Identify which cell holds the provided text, then report its [x, y] central coordinate. 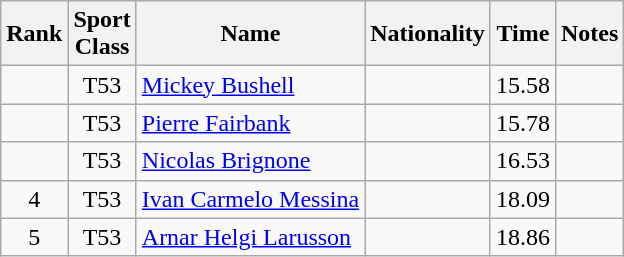
SportClass [102, 34]
Mickey Bushell [250, 85]
Pierre Fairbank [250, 123]
5 [34, 237]
15.78 [522, 123]
Nicolas Brignone [250, 161]
18.86 [522, 237]
Rank [34, 34]
Arnar Helgi Larusson [250, 237]
16.53 [522, 161]
Ivan Carmelo Messina [250, 199]
Notes [589, 34]
18.09 [522, 199]
Time [522, 34]
Nationality [428, 34]
4 [34, 199]
15.58 [522, 85]
Name [250, 34]
